Find where the given text appears and provide that cell's center as (X, Y) coordinate. 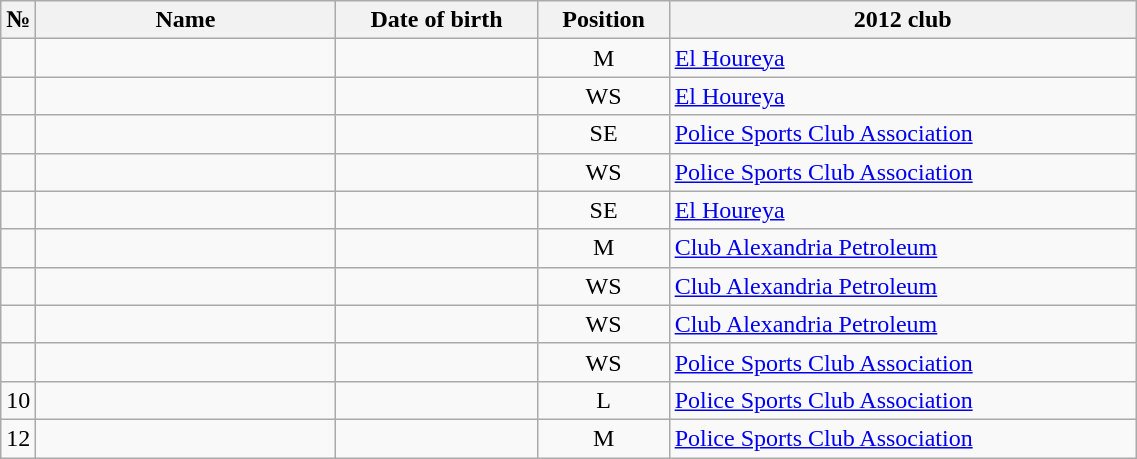
Date of birth (436, 20)
Position (604, 20)
2012 club (902, 20)
10 (18, 400)
L (604, 400)
Name (186, 20)
12 (18, 438)
№ (18, 20)
